Capture the cell that displays the provided text and extract its (x, y) central coordinate. 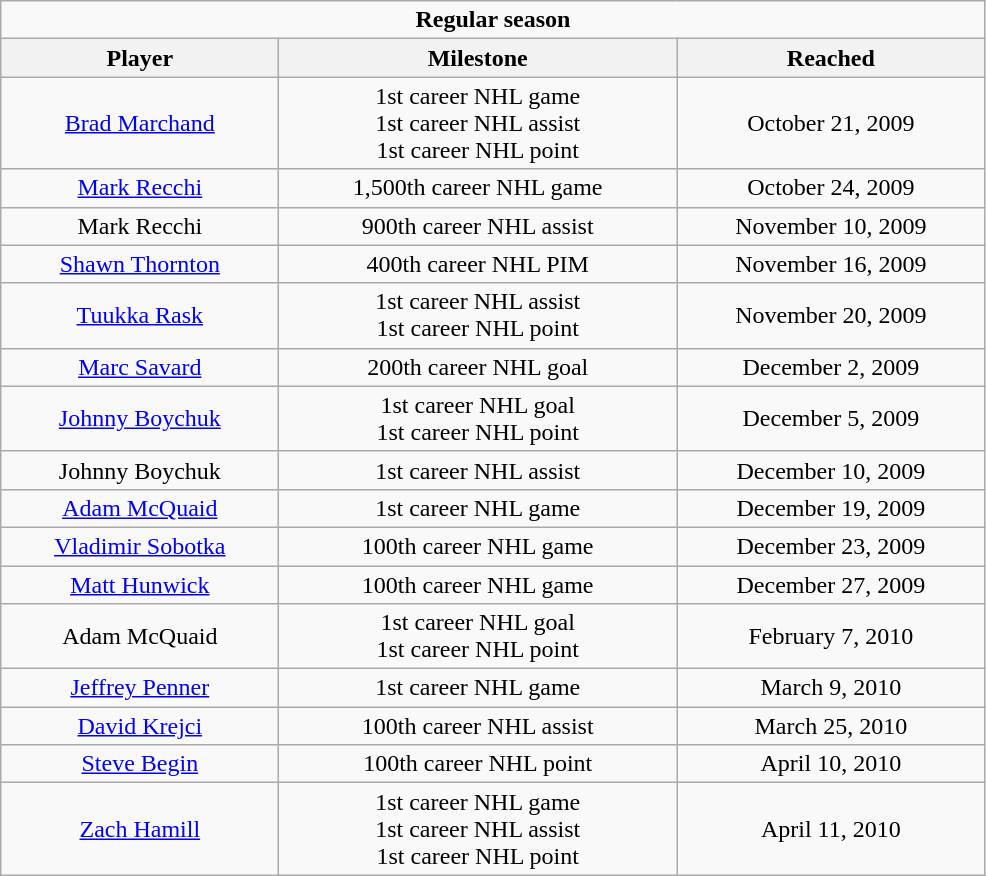
1st career NHL assist (478, 470)
900th career NHL assist (478, 226)
February 7, 2010 (832, 636)
David Krejci (140, 726)
December 2, 2009 (832, 367)
October 21, 2009 (832, 123)
Regular season (493, 20)
December 10, 2009 (832, 470)
December 27, 2009 (832, 585)
Steve Begin (140, 764)
Matt Hunwick (140, 585)
November 16, 2009 (832, 264)
1st career NHL assist1st career NHL point (478, 316)
Marc Savard (140, 367)
Shawn Thornton (140, 264)
Tuukka Rask (140, 316)
December 5, 2009 (832, 418)
Player (140, 58)
April 11, 2010 (832, 829)
November 10, 2009 (832, 226)
November 20, 2009 (832, 316)
100th career NHL point (478, 764)
Zach Hamill (140, 829)
200th career NHL goal (478, 367)
March 9, 2010 (832, 688)
100th career NHL assist (478, 726)
Vladimir Sobotka (140, 546)
Reached (832, 58)
December 23, 2009 (832, 546)
Jeffrey Penner (140, 688)
December 19, 2009 (832, 508)
April 10, 2010 (832, 764)
March 25, 2010 (832, 726)
Milestone (478, 58)
Brad Marchand (140, 123)
October 24, 2009 (832, 188)
400th career NHL PIM (478, 264)
1,500th career NHL game (478, 188)
